Pinpoint the cell where the given text exists, returning its [X, Y] midpoint coordinate. 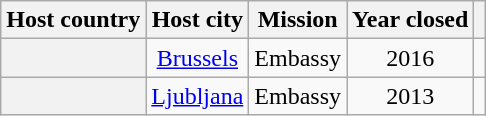
Ljubljana [198, 96]
2013 [410, 96]
2016 [410, 58]
Mission [298, 20]
Host country [74, 20]
Host city [198, 20]
Brussels [198, 58]
Year closed [410, 20]
